Extract the [X, Y] coordinate from the center of the cell holding the provided text.  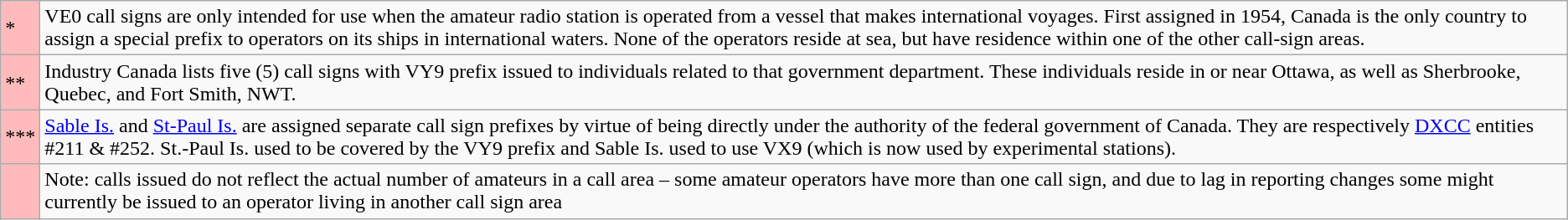
*** [20, 137]
** [20, 82]
* [20, 28]
